From the cell containing the given text, extract its center point as (x, y) coordinate. 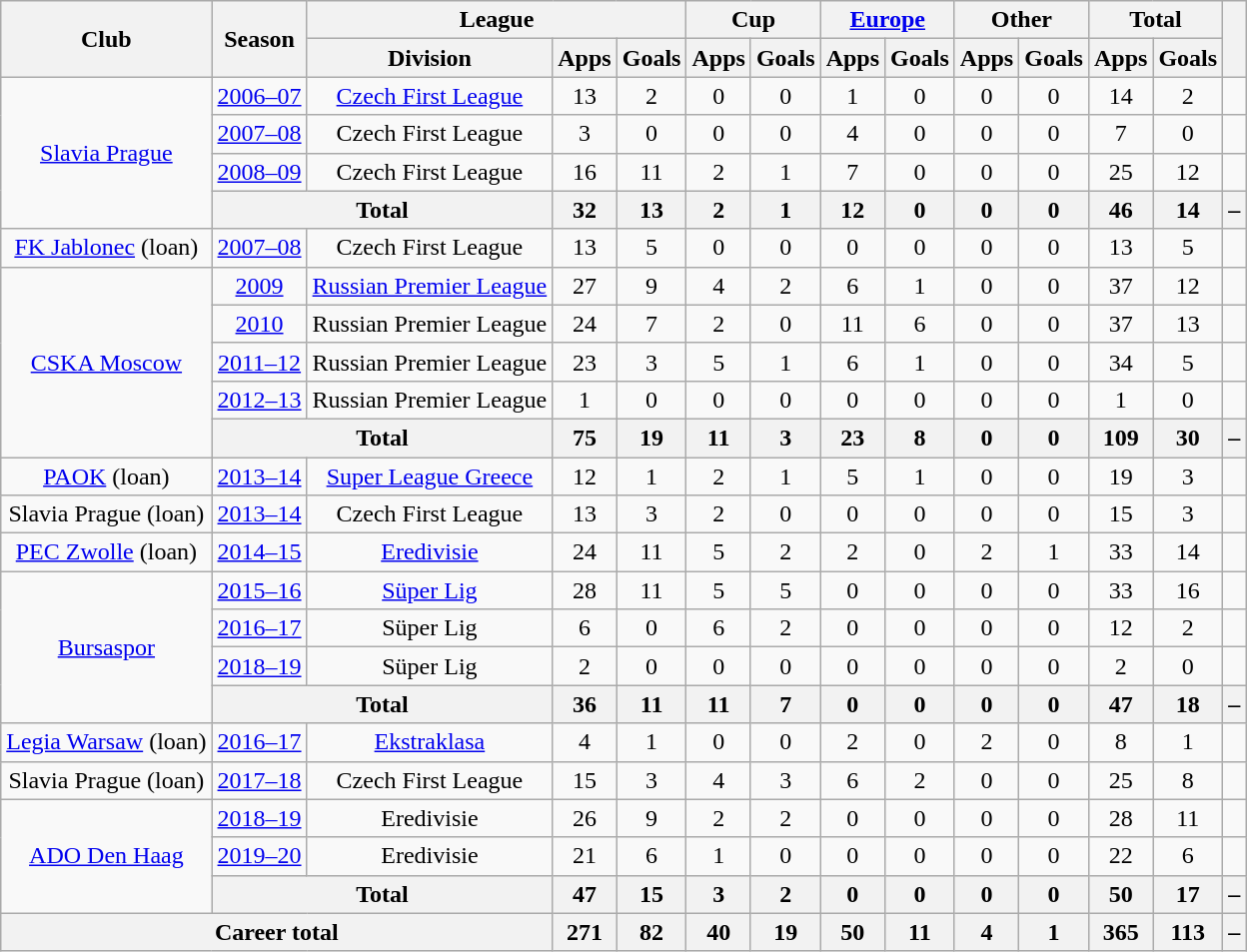
36 (585, 704)
46 (1120, 210)
2017–18 (260, 780)
2009 (260, 286)
26 (585, 818)
Career total (277, 932)
Super League Greece (430, 476)
FK Jablonec (loan) (106, 248)
Europe (887, 20)
365 (1120, 932)
27 (585, 286)
21 (585, 856)
18 (1188, 704)
2010 (260, 324)
Bursaspor (106, 647)
Club (106, 39)
2011–12 (260, 362)
CSKA Moscow (106, 362)
League (497, 20)
22 (1120, 856)
2012–13 (260, 400)
Division (430, 58)
2019–20 (260, 856)
30 (1188, 438)
75 (585, 438)
113 (1188, 932)
32 (585, 210)
Legia Warsaw (loan) (106, 742)
271 (585, 932)
2014–15 (260, 552)
2015–16 (260, 590)
PAOK (loan) (106, 476)
Ekstraklasa (430, 742)
82 (651, 932)
17 (1188, 894)
40 (718, 932)
34 (1120, 362)
2008–09 (260, 172)
109 (1120, 438)
Other (1021, 20)
Slavia Prague (106, 153)
Cup (753, 20)
ADO Den Haag (106, 856)
PEC Zwolle (loan) (106, 552)
2006–07 (260, 96)
Season (260, 39)
